Output the [x, y] coordinate of the center of the cell containing the given text.  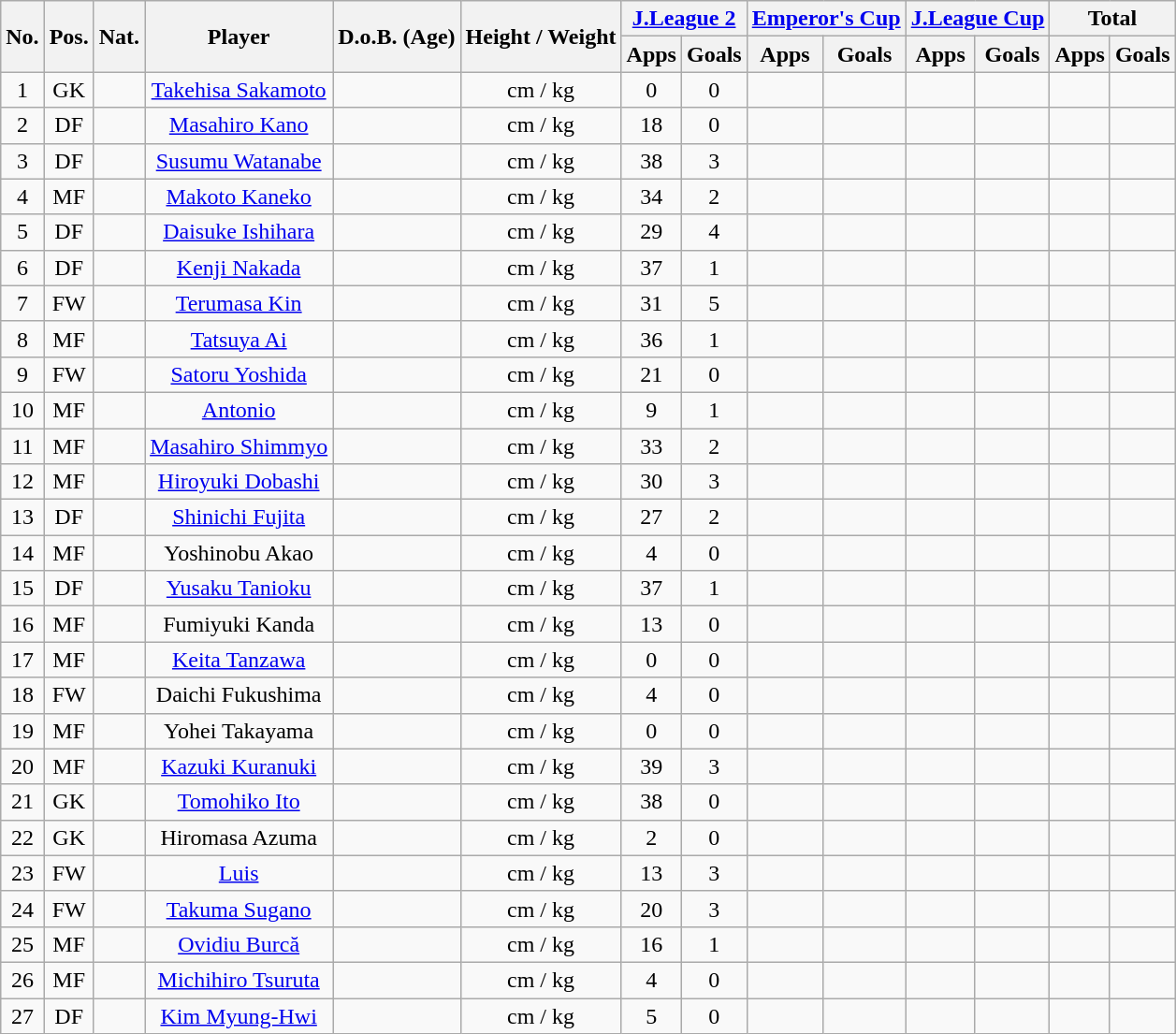
Antonio [240, 410]
D.o.B. (Age) [397, 36]
Kim Myung-Hwi [240, 1015]
29 [651, 232]
25 [22, 944]
Daichi Fukushima [240, 695]
Ovidiu Burcă [240, 944]
J.League Cup [978, 19]
34 [651, 197]
33 [651, 446]
Michihiro Tsuruta [240, 980]
Hiroyuki Dobashi [240, 482]
Pos. [69, 36]
Tatsuya Ai [240, 339]
Hiromasa Azuma [240, 837]
Susumu Watanabe [240, 161]
Yohei Takayama [240, 731]
Nat. [119, 36]
24 [22, 909]
Player [240, 36]
26 [22, 980]
Kenji Nakada [240, 268]
Height / Weight [541, 36]
30 [651, 482]
11 [22, 446]
Shinichi Fujita [240, 517]
12 [22, 482]
39 [651, 766]
10 [22, 410]
17 [22, 660]
Fumiyuki Kanda [240, 624]
Tomohiko Ito [240, 802]
Yoshinobu Akao [240, 553]
36 [651, 339]
Daisuke Ishihara [240, 232]
Masahiro Shimmyo [240, 446]
Luis [240, 873]
Keita Tanzawa [240, 660]
No. [22, 36]
Takehisa Sakamoto [240, 90]
Makoto Kaneko [240, 197]
31 [651, 303]
14 [22, 553]
Takuma Sugano [240, 909]
22 [22, 837]
Terumasa Kin [240, 303]
Total [1112, 19]
J.League 2 [684, 19]
Satoru Yoshida [240, 374]
15 [22, 589]
8 [22, 339]
6 [22, 268]
Emperor's Cup [826, 19]
Kazuki Kuranuki [240, 766]
19 [22, 731]
Masahiro Kano [240, 125]
7 [22, 303]
23 [22, 873]
Yusaku Tanioku [240, 589]
